Find where the given text appears and provide that cell's center as [x, y] coordinate. 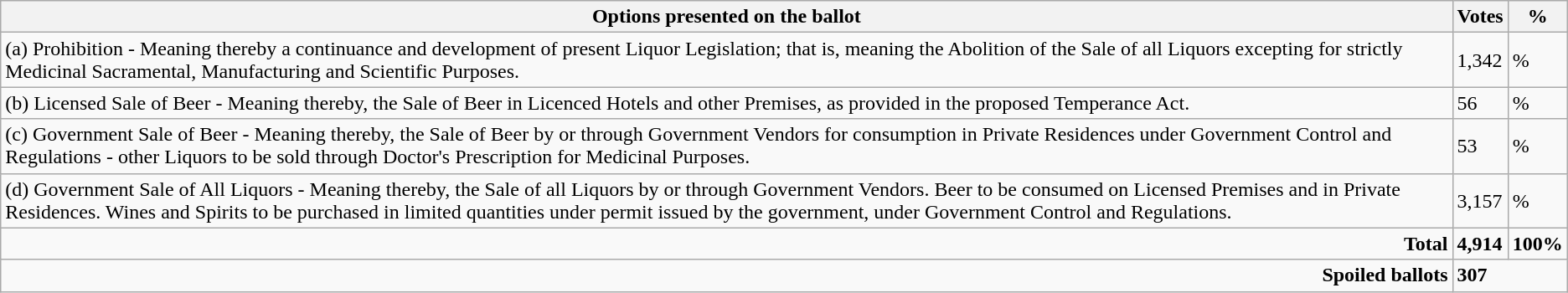
56 [1480, 103]
Votes [1480, 17]
Options presented on the ballot [727, 17]
(b) Licensed Sale of Beer - Meaning thereby, the Sale of Beer in Licenced Hotels and other Premises, as provided in the proposed Temperance Act. [727, 103]
53 [1480, 146]
100% [1538, 244]
Spoiled ballots [727, 275]
3,157 [1480, 201]
1,342 [1480, 60]
307 [1509, 275]
Total [727, 244]
4,914 [1480, 244]
